Determine the [x, y] coordinate at the center of the cell enclosing the given text.  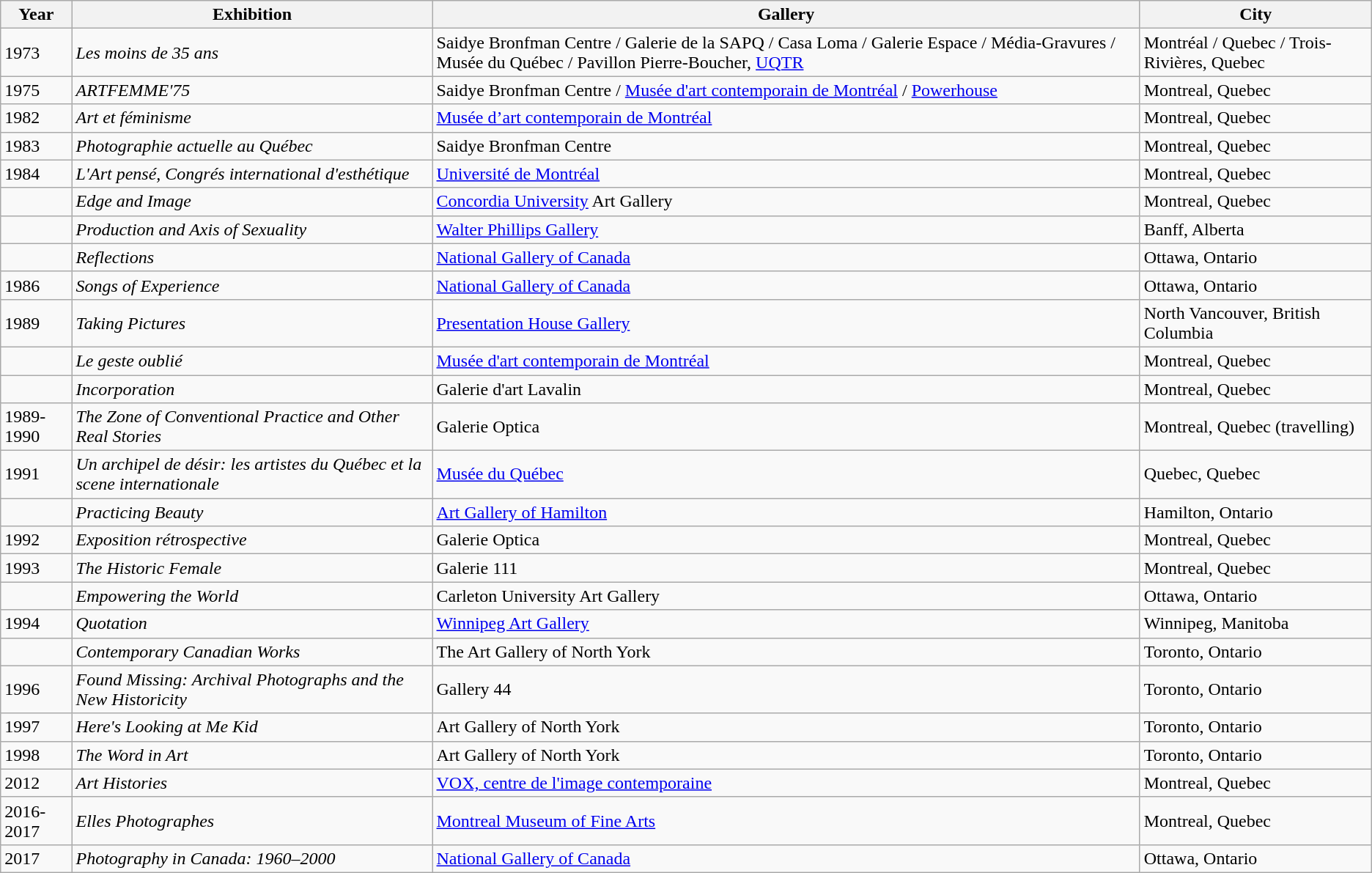
Found Missing: Archival Photographs and the New Historicity [252, 689]
1983 [37, 146]
Gallery [786, 15]
Winnipeg Art Gallery [786, 624]
Saidye Bronfman Centre [786, 146]
Galerie d'art Lavalin [786, 389]
Practicing Beauty [252, 512]
1984 [37, 174]
1975 [37, 90]
VOX, centre de l'image contemporaine [786, 783]
Carleton University Art Gallery [786, 596]
Concordia University Art Gallery [786, 202]
1991 [37, 475]
L'Art pensé, Congrés international d'esthétique [252, 174]
ARTFEMME'75 [252, 90]
Montreal Museum of Fine Arts [786, 821]
Montréal / Quebec / Trois-Rivières, Quebec [1255, 53]
Exhibition [252, 15]
1989 [37, 323]
Elles Photographes [252, 821]
Un archipel de désir: les artistes du Québec et la scene internationale [252, 475]
Montreal, Quebec (travelling) [1255, 427]
1993 [37, 568]
Exposition rétrospective [252, 540]
The Art Gallery of North York [786, 652]
Walter Phillips Gallery [786, 229]
1994 [37, 624]
City [1255, 15]
Incorporation [252, 389]
Empowering the World [252, 596]
1989-1990 [37, 427]
Art Gallery of Hamilton [786, 512]
Musée d'art contemporain de Montréal [786, 361]
Contemporary Canadian Works [252, 652]
Taking Pictures [252, 323]
1973 [37, 53]
1982 [37, 118]
The Zone of Conventional Practice and Other Real Stories [252, 427]
Photographie actuelle au Québec [252, 146]
Edge and Image [252, 202]
2017 [37, 858]
Le geste oublié [252, 361]
Quotation [252, 624]
Year [37, 15]
Saidye Bronfman Centre / Musée d'art contemporain de Montréal / Powerhouse [786, 90]
1996 [37, 689]
North Vancouver, British Columbia [1255, 323]
1986 [37, 285]
1992 [37, 540]
Here's Looking at Me Kid [252, 727]
Production and Axis of Sexuality [252, 229]
2016-2017 [37, 821]
Banff, Alberta [1255, 229]
Reflections [252, 257]
Hamilton, Ontario [1255, 512]
The Historic Female [252, 568]
The Word in Art [252, 755]
Les moins de 35 ans [252, 53]
Winnipeg, Manitoba [1255, 624]
Art Histories [252, 783]
Songs of Experience [252, 285]
Art et féminisme [252, 118]
1997 [37, 727]
Musée d’art contemporain de Montréal [786, 118]
Gallery 44 [786, 689]
Presentation House Gallery [786, 323]
2012 [37, 783]
1998 [37, 755]
Photography in Canada: 1960–2000 [252, 858]
Musée du Québec [786, 475]
Quebec, Quebec [1255, 475]
Université de Montréal [786, 174]
Saidye Bronfman Centre / Galerie de la SAPQ / Casa Loma / Galerie Espace / Média-Gravures / Musée du Québec / Pavillon Pierre-Boucher, UQTR [786, 53]
Galerie 111 [786, 568]
